Locate the cell with the specified text and output its [x, y] center coordinate. 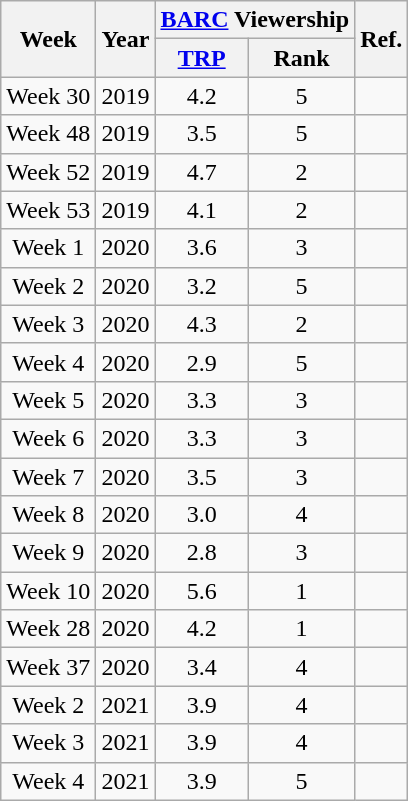
2.9 [202, 362]
Ref. [382, 39]
3.6 [202, 248]
5.6 [202, 591]
Week 10 [48, 591]
Week 5 [48, 400]
Week 6 [48, 438]
3.4 [202, 667]
Rank [301, 58]
Week [48, 39]
Week 9 [48, 553]
3.0 [202, 515]
TRP [202, 58]
Week 30 [48, 96]
2.8 [202, 553]
4.7 [202, 172]
Week 37 [48, 667]
Week 7 [48, 477]
3.2 [202, 286]
Week 52 [48, 172]
Week 1 [48, 248]
4.3 [202, 324]
4.1 [202, 210]
Week 28 [48, 629]
Week 48 [48, 134]
Week 53 [48, 210]
BARC Viewership [255, 20]
Year [126, 39]
Week 8 [48, 515]
